Provide the [X, Y] coordinate of the cell's center where the given text is located.  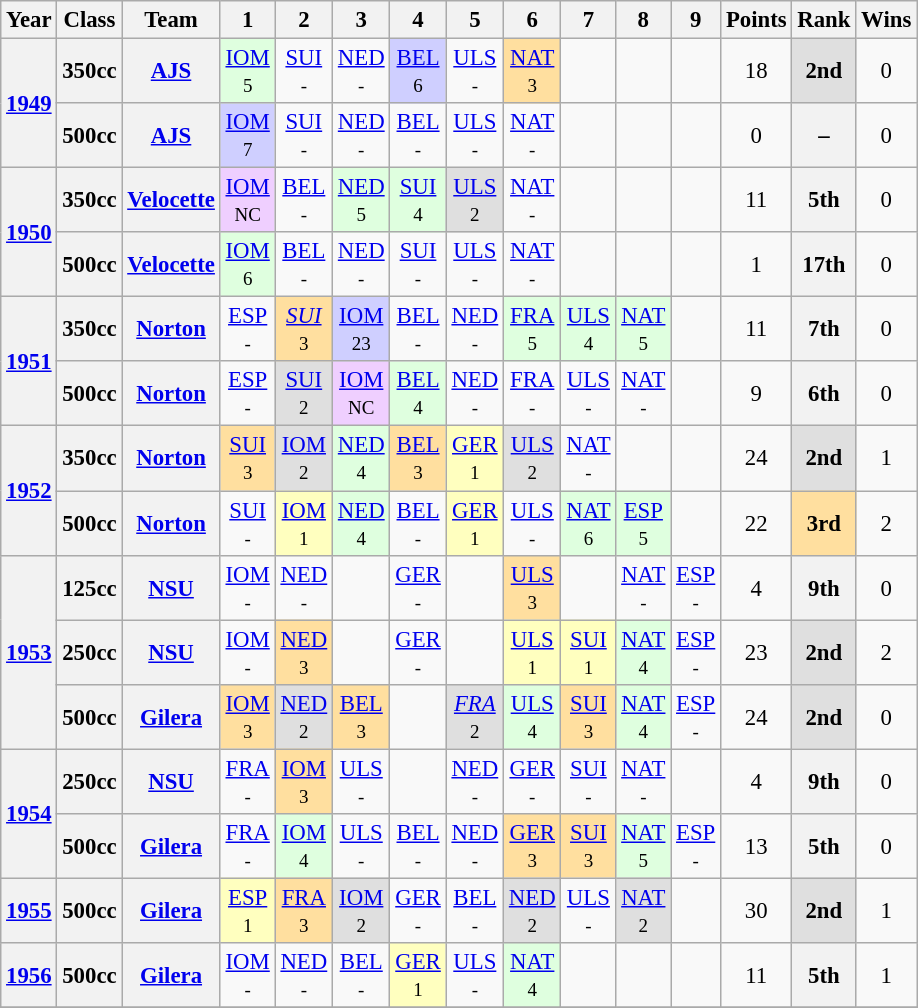
ESP5 [644, 524]
NED3 [304, 652]
8 [644, 20]
18 [756, 72]
7 [588, 20]
SUI1 [588, 652]
ULS1 [532, 652]
IOM7 [248, 136]
30 [756, 910]
6th [824, 394]
Year [29, 20]
FRA2 [474, 716]
SUI2 [304, 394]
7th [824, 330]
NED5 [362, 200]
IOM23 [362, 330]
IOM6 [248, 264]
125cc [90, 588]
IOM1 [304, 524]
BEL6 [418, 72]
NAT6 [588, 524]
IOM5 [248, 72]
Class [90, 20]
Points [756, 20]
IOM4 [304, 846]
17th [824, 264]
5 [474, 20]
NAT3 [532, 72]
BEL4 [418, 394]
1951 [29, 362]
1949 [29, 104]
3rd [824, 524]
ESP1 [248, 910]
FRA5 [532, 330]
1955 [29, 910]
23 [756, 652]
6 [532, 20]
1954 [29, 814]
1953 [29, 652]
13 [756, 846]
1950 [29, 232]
ULS3 [532, 588]
Rank [824, 20]
1956 [29, 976]
GER3 [532, 846]
3 [362, 20]
FRA3 [304, 910]
22 [756, 524]
SUI4 [418, 200]
Team [171, 20]
Wins [886, 20]
– [824, 136]
NAT2 [644, 910]
1952 [29, 490]
